From the cell containing the given text, extract its center point as (x, y) coordinate. 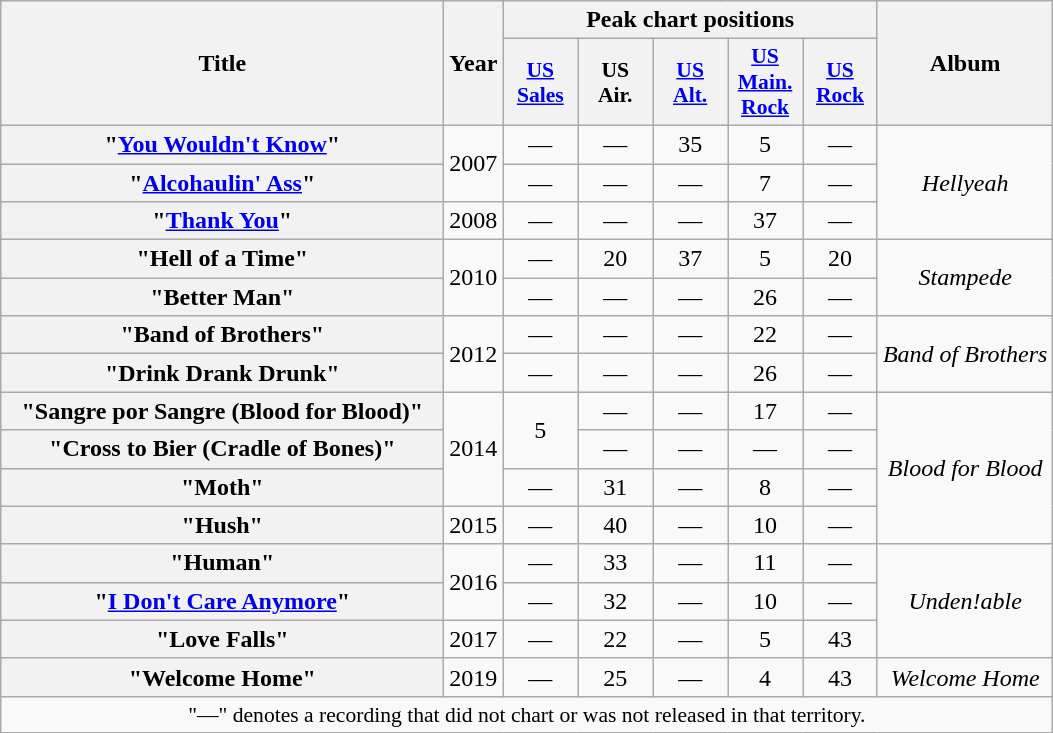
"Band of Brothers" (222, 335)
"Better Man" (222, 297)
"You Wouldn't Know" (222, 144)
2019 (474, 677)
2008 (474, 221)
"Cross to Bier (Cradle of Bones)" (222, 449)
17 (766, 411)
"Drink Drank Drunk" (222, 373)
"I Don't Care Anymore" (222, 601)
"Love Falls" (222, 639)
32 (616, 601)
11 (766, 563)
"Alcohaulin' Ass" (222, 183)
Unden!able (965, 601)
Album (965, 64)
Blood for Blood (965, 468)
2015 (474, 525)
USAlt. (690, 82)
2014 (474, 449)
Stampede (965, 278)
"Hell of a Time" (222, 259)
"Thank You" (222, 221)
"Welcome Home" (222, 677)
Hellyeah (965, 182)
USAir. (616, 82)
31 (616, 487)
Year (474, 64)
4 (766, 677)
25 (616, 677)
"Hush" (222, 525)
USRock (840, 82)
"Moth" (222, 487)
Peak chart positions (690, 20)
Band of Brothers (965, 354)
40 (616, 525)
"—" denotes a recording that did not chart or was not released in that territory. (527, 714)
USMain.Rock (766, 82)
2017 (474, 639)
Welcome Home (965, 677)
Title (222, 64)
35 (690, 144)
8 (766, 487)
"Sangre por Sangre (Blood for Blood)" (222, 411)
2010 (474, 278)
2007 (474, 163)
2012 (474, 354)
USSales (540, 82)
"Human" (222, 563)
33 (616, 563)
7 (766, 183)
2016 (474, 582)
